Identify which cell holds the provided text, then report its [x, y] central coordinate. 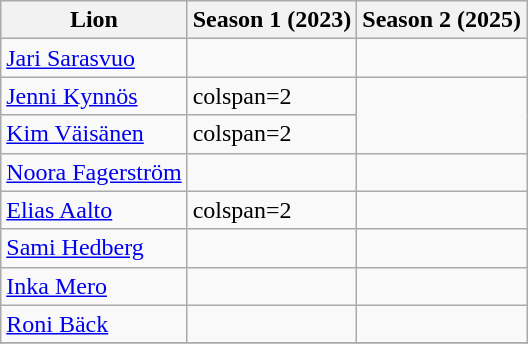
Noora Fagerström [94, 172]
Roni Bäck [94, 324]
Inka Mero [94, 286]
Season 2 (2025) [442, 20]
Elias Aalto [94, 210]
Lion [94, 20]
Jari Sarasvuo [94, 58]
Jenni Kynnös [94, 96]
Season 1 (2023) [272, 20]
Kim Väisänen [94, 134]
Sami Hedberg [94, 248]
